Pinpoint the cell where the given text exists, returning its (X, Y) midpoint coordinate. 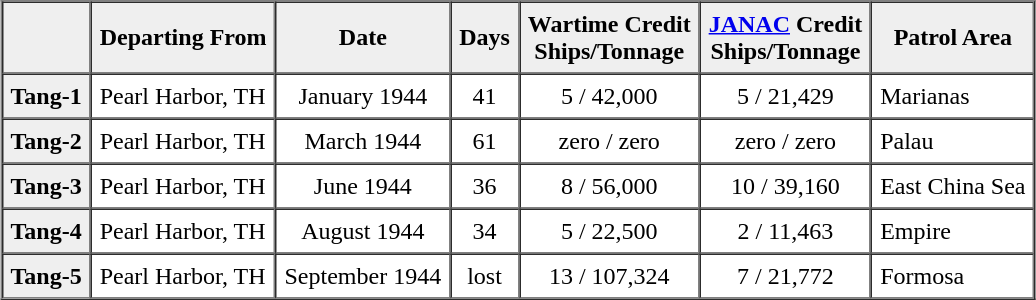
Formosa (952, 276)
Tang-3 (46, 186)
JANAC CreditShips/Tonnage (786, 38)
61 (484, 140)
34 (484, 230)
Tang-5 (46, 276)
2 / 11,463 (786, 230)
August 1944 (364, 230)
lost (484, 276)
January 1944 (364, 96)
10 / 39,160 (786, 186)
Marianas (952, 96)
Wartime CreditShips/Tonnage (610, 38)
Patrol Area (952, 38)
Departing From (184, 38)
Tang-4 (46, 230)
13 / 107,324 (610, 276)
September 1944 (364, 276)
5 / 42,000 (610, 96)
8 / 56,000 (610, 186)
Days (484, 38)
5 / 21,429 (786, 96)
Tang-2 (46, 140)
36 (484, 186)
East China Sea (952, 186)
Tang-1 (46, 96)
7 / 21,772 (786, 276)
Date (364, 38)
41 (484, 96)
Empire (952, 230)
March 1944 (364, 140)
June 1944 (364, 186)
Palau (952, 140)
5 / 22,500 (610, 230)
